Return the (X, Y) coordinate for the center point of the cell that contains the specified text.  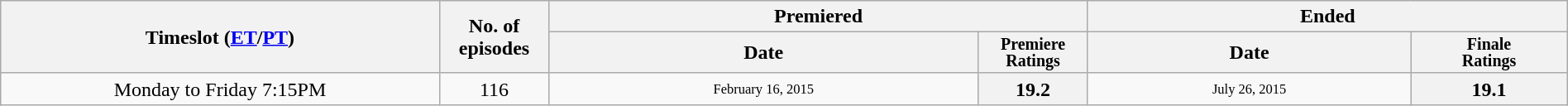
Premiered (819, 17)
February 16, 2015 (764, 89)
116 (495, 89)
PremiereRatings (1034, 53)
Timeslot (ET/PT) (220, 37)
Ended (1327, 17)
Monday to Friday 7:15PM (220, 89)
FinaleRatings (1489, 53)
19.1 (1489, 89)
19.2 (1034, 89)
July 26, 2015 (1249, 89)
No. ofepisodes (495, 37)
